Locate the cell with the specified text and output its (x, y) center coordinate. 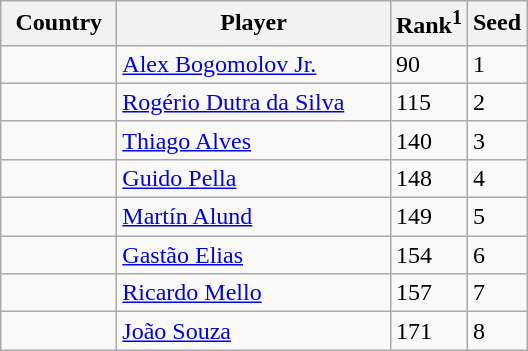
148 (428, 178)
149 (428, 217)
Player (254, 24)
Ricardo Mello (254, 293)
171 (428, 331)
Alex Bogomolov Jr. (254, 64)
140 (428, 140)
154 (428, 255)
1 (496, 64)
Rank1 (428, 24)
Martín Alund (254, 217)
Country (59, 24)
Rogério Dutra da Silva (254, 102)
2 (496, 102)
Gastão Elias (254, 255)
7 (496, 293)
8 (496, 331)
90 (428, 64)
João Souza (254, 331)
Guido Pella (254, 178)
5 (496, 217)
6 (496, 255)
4 (496, 178)
Thiago Alves (254, 140)
157 (428, 293)
115 (428, 102)
3 (496, 140)
Seed (496, 24)
